Return the (X, Y) coordinate for the center point of the cell that contains the specified text.  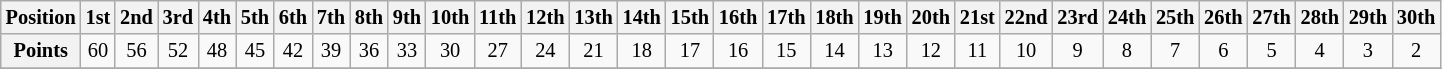
13 (883, 51)
4 (1320, 51)
6 (1223, 51)
3rd (178, 17)
17th (786, 17)
20th (931, 17)
9 (1077, 51)
9th (407, 17)
18 (642, 51)
42 (293, 51)
30 (450, 51)
28th (1320, 17)
Points (41, 51)
6th (293, 17)
3 (1368, 51)
19th (883, 17)
11th (498, 17)
11 (978, 51)
15th (690, 17)
7 (1175, 51)
21 (593, 51)
13th (593, 17)
33 (407, 51)
29th (1368, 17)
45 (255, 51)
56 (136, 51)
8 (1127, 51)
10th (450, 17)
14 (834, 51)
48 (217, 51)
27th (1271, 17)
27 (498, 51)
2 (1416, 51)
1st (98, 17)
52 (178, 51)
21st (978, 17)
22nd (1026, 17)
5 (1271, 51)
4th (217, 17)
23rd (1077, 17)
10 (1026, 51)
30th (1416, 17)
25th (1175, 17)
24 (545, 51)
2nd (136, 17)
60 (98, 51)
36 (369, 51)
39 (331, 51)
5th (255, 17)
17 (690, 51)
24th (1127, 17)
26th (1223, 17)
16 (738, 51)
8th (369, 17)
Position (41, 17)
12th (545, 17)
7th (331, 17)
16th (738, 17)
14th (642, 17)
12 (931, 51)
15 (786, 51)
18th (834, 17)
